Scan for the cell matching the given text and deliver its [x, y] coordinate at center. 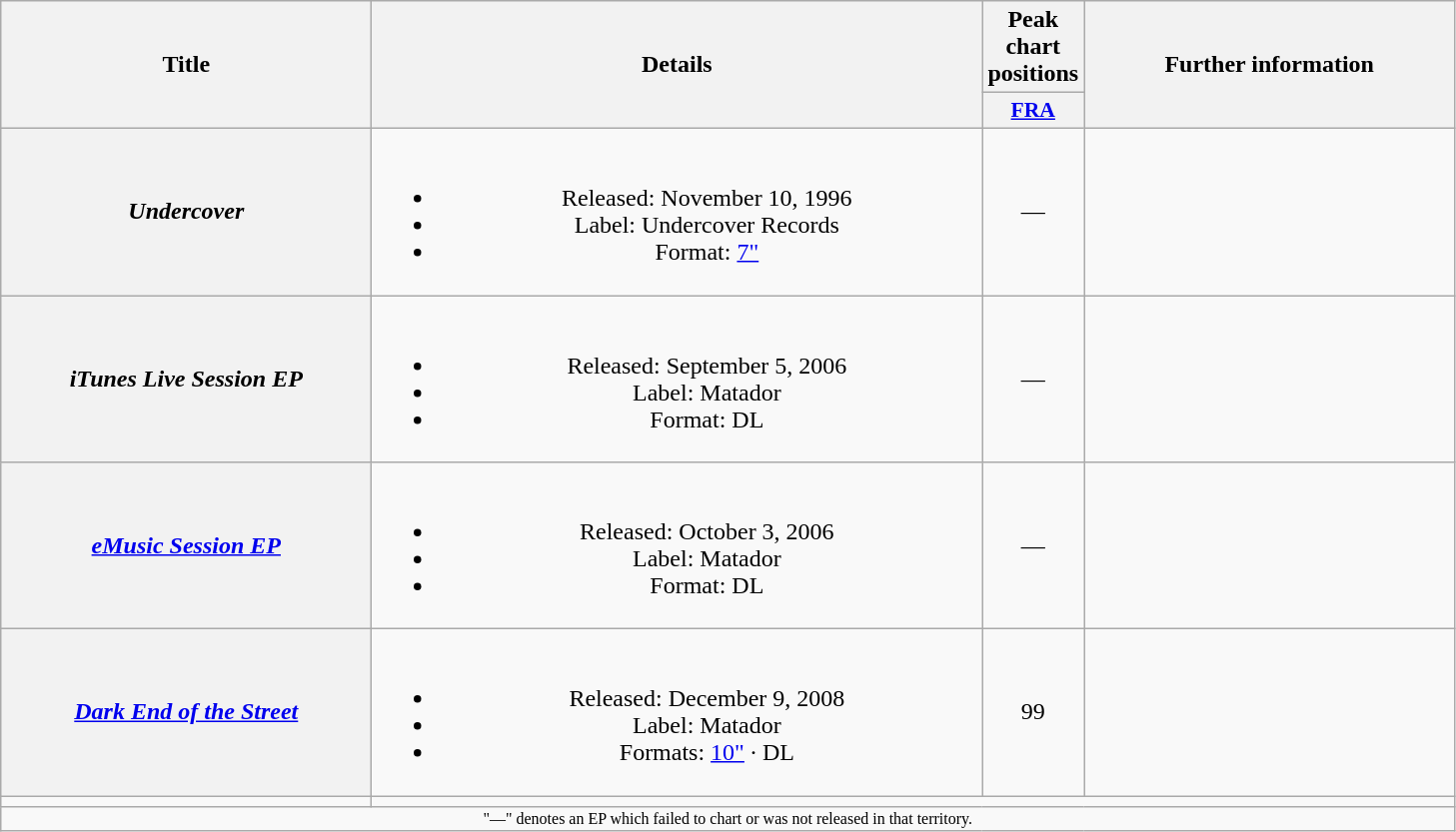
Title [186, 65]
Details [678, 65]
Further information [1269, 65]
99 [1033, 713]
Released: November 10, 1996Label: Undercover RecordsFormat: 7" [678, 212]
Released: September 5, 2006Label: MatadorFormat: DL [678, 380]
Undercover [186, 212]
Peak chart positions [1033, 47]
Released: October 3, 2006Label: MatadorFormat: DL [678, 545]
eMusic Session EP [186, 545]
Dark End of the Street [186, 713]
FRA [1033, 111]
"—" denotes an EP which failed to chart or was not released in that territory. [728, 819]
iTunes Live Session EP [186, 380]
Released: December 9, 2008Label: MatadorFormats: 10" · DL [678, 713]
